Return [X, Y] of the center of cell containing provided text 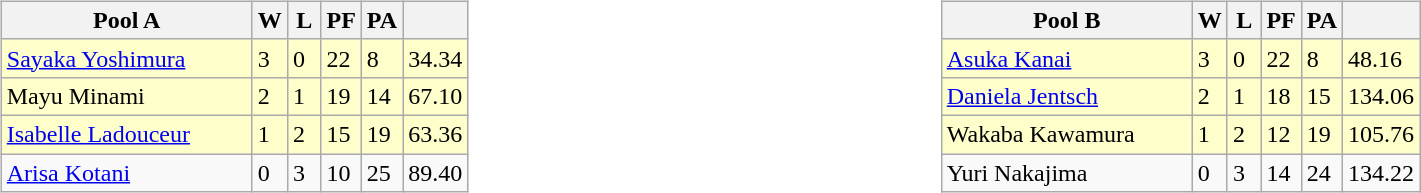
Daniela Jentsch [1066, 96]
105.76 [1382, 134]
89.40 [436, 173]
12 [1281, 134]
Isabelle Ladouceur [126, 134]
Wakaba Kawamura [1066, 134]
Pool B [1066, 20]
63.36 [436, 134]
67.10 [436, 96]
Asuka Kanai [1066, 58]
25 [382, 173]
48.16 [1382, 58]
18 [1281, 96]
Yuri Nakajima [1066, 173]
Pool A [126, 20]
10 [341, 173]
Mayu Minami [126, 96]
Arisa Kotani [126, 173]
34.34 [436, 58]
134.22 [1382, 173]
24 [1322, 173]
Sayaka Yoshimura [126, 58]
134.06 [1382, 96]
